Find where the given text appears and provide that cell's center as [x, y] coordinate. 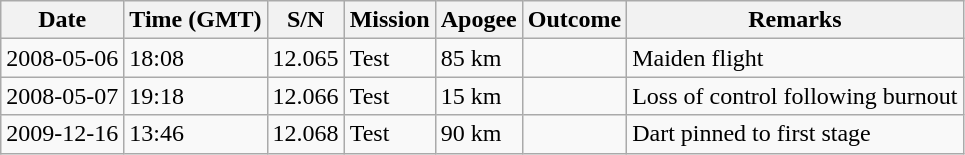
Maiden flight [795, 58]
15 km [478, 96]
Remarks [795, 20]
12.068 [306, 134]
13:46 [196, 134]
Loss of control following burnout [795, 96]
12.066 [306, 96]
Outcome [574, 20]
Date [62, 20]
2008-05-07 [62, 96]
18:08 [196, 58]
S/N [306, 20]
12.065 [306, 58]
2009-12-16 [62, 134]
19:18 [196, 96]
Dart pinned to first stage [795, 134]
85 km [478, 58]
90 km [478, 134]
Time (GMT) [196, 20]
Mission [390, 20]
2008-05-06 [62, 58]
Apogee [478, 20]
